Extract the [X, Y] coordinate from the center of the cell holding the provided text.  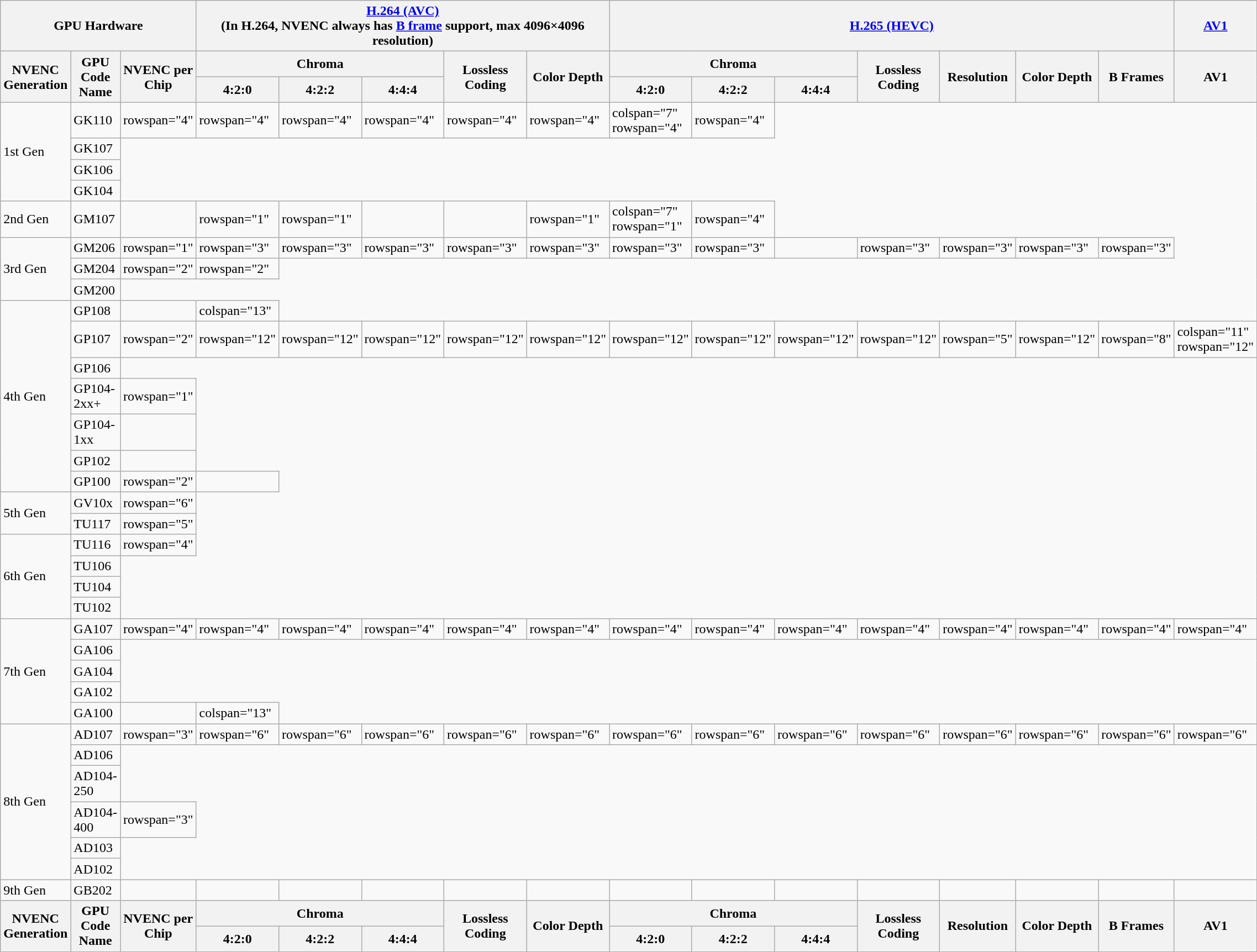
GK110 [96, 120]
AD104-400 [96, 820]
1st Gen [35, 151]
GK104 [96, 191]
colspan="7" rowspan="1" [651, 219]
colspan="11" rowspan="12" [1216, 339]
GA104 [96, 671]
H.264 (AVC)(In H.264, NVENC always has B frame support, max 4096×4096 resolution) [403, 26]
GA102 [96, 692]
AD103 [96, 848]
rowspan="8" [1137, 339]
7th Gen [35, 671]
GP104-1xx [96, 432]
GM204 [96, 269]
AD104-250 [96, 783]
GA100 [96, 713]
GP100 [96, 482]
GP102 [96, 461]
GA106 [96, 650]
4th Gen [35, 396]
GM200 [96, 290]
GV10x [96, 503]
GA107 [96, 629]
TU116 [96, 545]
AD106 [96, 755]
GM107 [96, 219]
GP104-2xx+ [96, 397]
GP106 [96, 367]
5th Gen [35, 513]
TU117 [96, 524]
TU102 [96, 608]
GB202 [96, 890]
GP108 [96, 311]
GK106 [96, 170]
TU104 [96, 587]
6th Gen [35, 576]
9th Gen [35, 890]
GK107 [96, 149]
TU106 [96, 566]
GM206 [96, 248]
H.265 (HEVC) [892, 26]
8th Gen [35, 802]
GPU Hardware [98, 26]
AD102 [96, 869]
2nd Gen [35, 219]
AD107 [96, 734]
GP107 [96, 339]
3rd Gen [35, 269]
colspan="7" rowspan="4" [651, 120]
